Locate the cell with the specified text and output its [X, Y] center coordinate. 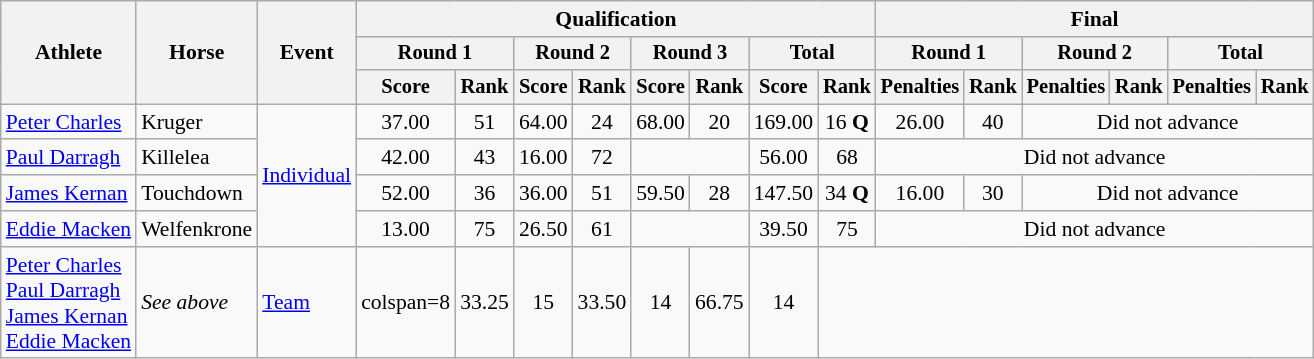
24 [602, 122]
13.00 [406, 229]
Event [306, 52]
Qualification [616, 19]
36 [484, 193]
36.00 [544, 193]
39.50 [784, 229]
61 [602, 229]
43 [484, 158]
64.00 [544, 122]
68 [847, 158]
52.00 [406, 193]
Round 3 [690, 54]
33.50 [602, 303]
Eddie Macken [68, 229]
26.50 [544, 229]
Killelea [196, 158]
Touchdown [196, 193]
72 [602, 158]
42.00 [406, 158]
16 Q [847, 122]
34 Q [847, 193]
colspan=8 [406, 303]
37.00 [406, 122]
169.00 [784, 122]
66.75 [720, 303]
Peter Charles [68, 122]
15 [544, 303]
30 [993, 193]
56.00 [784, 158]
Horse [196, 52]
68.00 [660, 122]
20 [720, 122]
40 [993, 122]
26.00 [920, 122]
147.50 [784, 193]
28 [720, 193]
Peter CharlesPaul DarraghJames KernanEddie Macken [68, 303]
Team [306, 303]
Kruger [196, 122]
33.25 [484, 303]
Paul Darragh [68, 158]
Athlete [68, 52]
Welfenkrone [196, 229]
Final [1095, 19]
See above [196, 303]
James Kernan [68, 193]
Individual [306, 175]
59.50 [660, 193]
